Find where the given text appears and provide that cell's center as [x, y] coordinate. 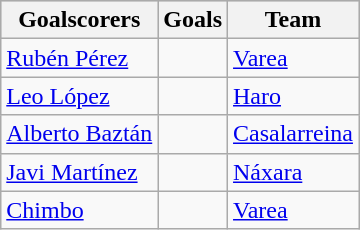
Javi Martínez [80, 172]
Haro [294, 96]
Casalarreina [294, 134]
Goals [193, 20]
Alberto Baztán [80, 134]
Rubén Pérez [80, 58]
Leo López [80, 96]
Team [294, 20]
Goalscorers [80, 20]
Náxara [294, 172]
Chimbo [80, 210]
